Locate the cell with the specified text and output its (x, y) center coordinate. 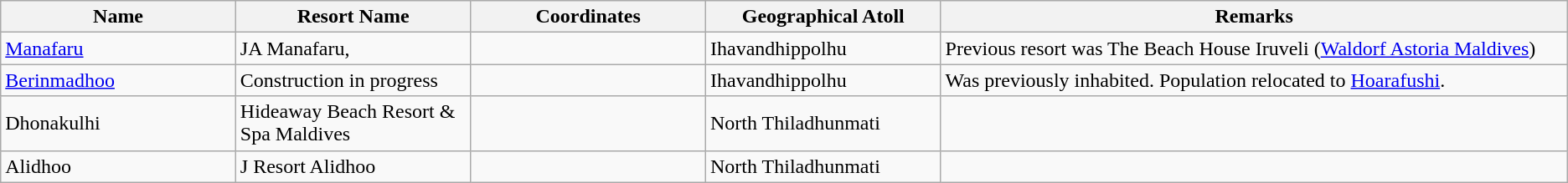
Remarks (1254, 17)
Resort Name (353, 17)
Construction in progress (353, 80)
Coordinates (588, 17)
Alidhoo (119, 166)
J Resort Alidhoo (353, 166)
Manafaru (119, 48)
Geographical Atoll (823, 17)
Name (119, 17)
Dhonakulhi (119, 124)
Berinmadhoo (119, 80)
Previous resort was The Beach House Iruveli (Waldorf Astoria Maldives) (1254, 48)
Hideaway Beach Resort & Spa Maldives (353, 124)
Was previously inhabited. Population relocated to Hoarafushi. (1254, 80)
JA Manafaru, (353, 48)
